Return (X, Y) of the center of cell containing provided text 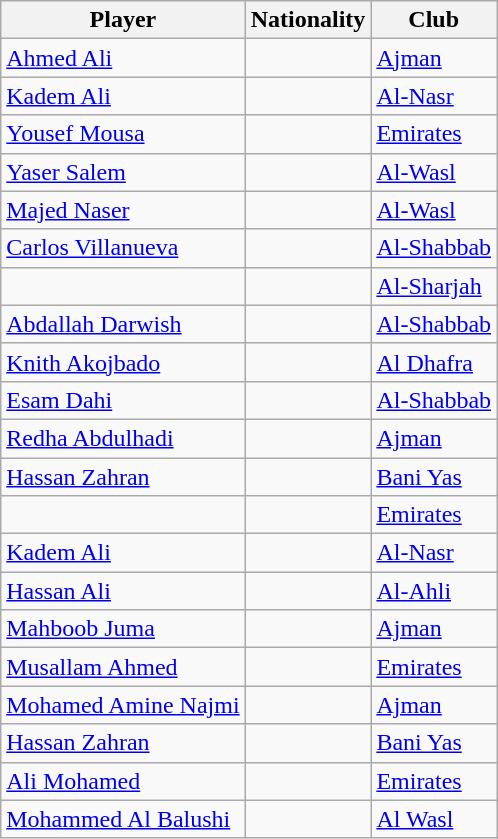
Esam Dahi (123, 400)
Yousef Mousa (123, 134)
Mahboob Juma (123, 629)
Al Dhafra (434, 362)
Carlos Villanueva (123, 248)
Al Wasl (434, 819)
Al-Sharjah (434, 286)
Knith Akojbado (123, 362)
Player (123, 20)
Al-Ahli (434, 591)
Yaser Salem (123, 172)
Musallam Ahmed (123, 667)
Mohammed Al Balushi (123, 819)
Ali Mohamed (123, 781)
Mohamed Amine Najmi (123, 705)
Ahmed Ali (123, 58)
Hassan Ali (123, 591)
Club (434, 20)
Nationality (308, 20)
Abdallah Darwish (123, 324)
Majed Naser (123, 210)
Redha Abdulhadi (123, 438)
